Locate the cell with the specified text and output its (X, Y) center coordinate. 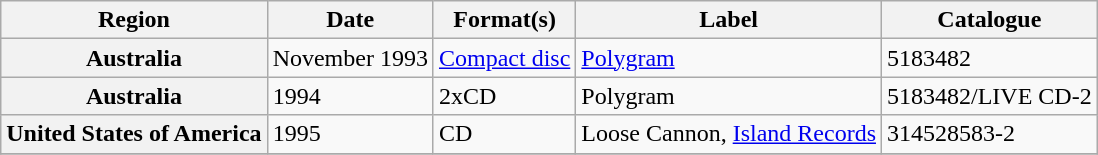
Format(s) (504, 20)
5183482 (990, 58)
CD (504, 134)
November 1993 (350, 58)
Label (729, 20)
Region (134, 20)
314528583-2 (990, 134)
Compact disc (504, 58)
1994 (350, 96)
Date (350, 20)
Loose Cannon, Island Records (729, 134)
1995 (350, 134)
5183482/LIVE CD-2 (990, 96)
Catalogue (990, 20)
United States of America (134, 134)
2xCD (504, 96)
